For the text-containing cell, return its midpoint in (x, y) coordinate format. 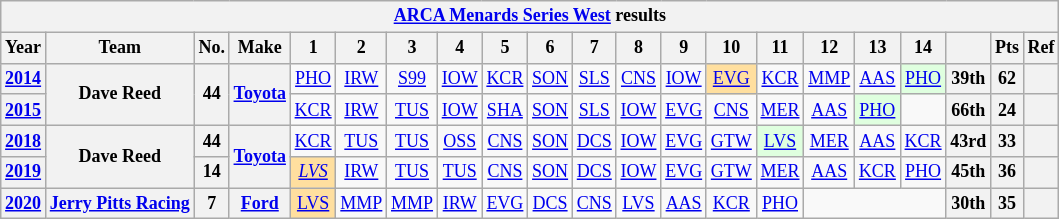
35 (1008, 204)
SHA (505, 110)
30th (968, 204)
3 (412, 48)
1 (313, 48)
39th (968, 78)
2018 (24, 140)
62 (1008, 78)
13 (878, 48)
Jerry Pitts Racing (120, 204)
66th (968, 110)
45th (968, 172)
S99 (412, 78)
Ref (1041, 48)
36 (1008, 172)
Team (120, 48)
11 (780, 48)
2015 (24, 110)
Ford (260, 204)
9 (684, 48)
8 (638, 48)
6 (550, 48)
Pts (1008, 48)
24 (1008, 110)
5 (505, 48)
2014 (24, 78)
33 (1008, 140)
2019 (24, 172)
Year (24, 48)
43rd (968, 140)
Make (260, 48)
10 (731, 48)
4 (460, 48)
ARCA Menards Series West results (530, 16)
12 (830, 48)
2020 (24, 204)
2 (362, 48)
OSS (460, 140)
No. (212, 48)
